For the text-containing cell, return its midpoint in [X, Y] coordinate format. 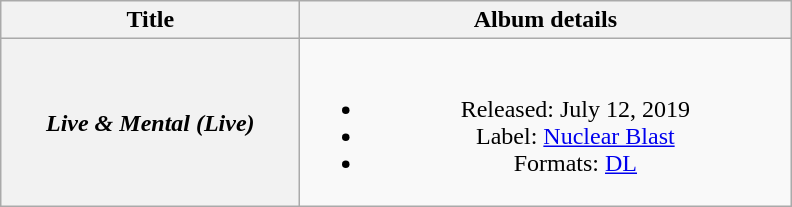
Live & Mental (Live) [150, 122]
Released: July 12, 2019Label: Nuclear BlastFormats: DL [546, 122]
Title [150, 20]
Album details [546, 20]
